Detect which cell encompasses the target text, then output its [X, Y] center coordinate. 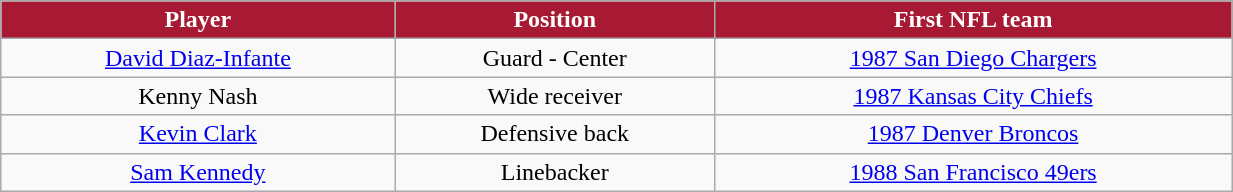
1987 San Diego Chargers [974, 58]
David Diaz-Infante [198, 58]
Guard - Center [555, 58]
Linebacker [555, 172]
Defensive back [555, 134]
Kenny Nash [198, 96]
1988 San Francisco 49ers [974, 172]
Wide receiver [555, 96]
1987 Kansas City Chiefs [974, 96]
Kevin Clark [198, 134]
Player [198, 20]
First NFL team [974, 20]
Sam Kennedy [198, 172]
1987 Denver Broncos [974, 134]
Position [555, 20]
